Detect which cell encompasses the target text, then output its [X, Y] center coordinate. 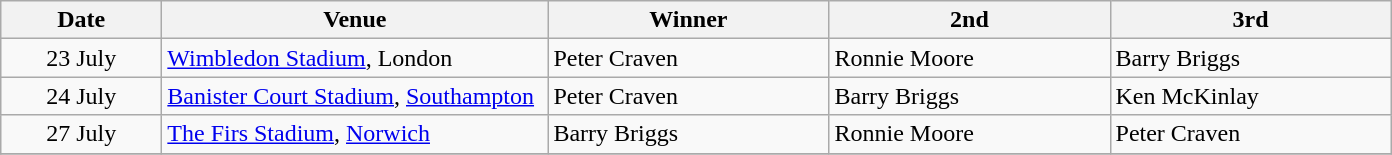
27 July [82, 134]
23 July [82, 58]
24 July [82, 96]
Banister Court Stadium, Southampton [355, 96]
Winner [688, 20]
The Firs Stadium, Norwich [355, 134]
Ken McKinlay [1250, 96]
Date [82, 20]
2nd [970, 20]
3rd [1250, 20]
Wimbledon Stadium, London [355, 58]
Venue [355, 20]
